Detect which cell encompasses the target text, then output its (X, Y) center coordinate. 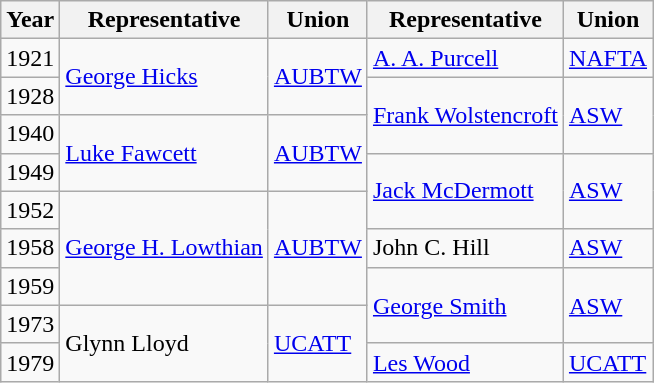
1952 (30, 210)
NAFTA (608, 58)
1940 (30, 134)
Frank Wolstencroft (465, 115)
1979 (30, 362)
Les Wood (465, 362)
Jack McDermott (465, 191)
1949 (30, 172)
1973 (30, 324)
Year (30, 20)
1928 (30, 96)
Glynn Lloyd (164, 343)
George H. Lowthian (164, 248)
George Smith (465, 305)
1958 (30, 248)
A. A. Purcell (465, 58)
George Hicks (164, 77)
1959 (30, 286)
1921 (30, 58)
John C. Hill (465, 248)
Luke Fawcett (164, 153)
